Capture the cell that displays the provided text and extract its [x, y] central coordinate. 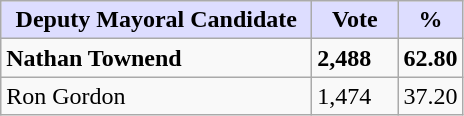
2,488 [355, 58]
Nathan Townend [156, 58]
62.80 [430, 58]
Ron Gordon [156, 96]
1,474 [355, 96]
Deputy Mayoral Candidate [156, 20]
% [430, 20]
Vote [355, 20]
37.20 [430, 96]
